Determine the (x, y) coordinate at the center of the cell enclosing the given text.  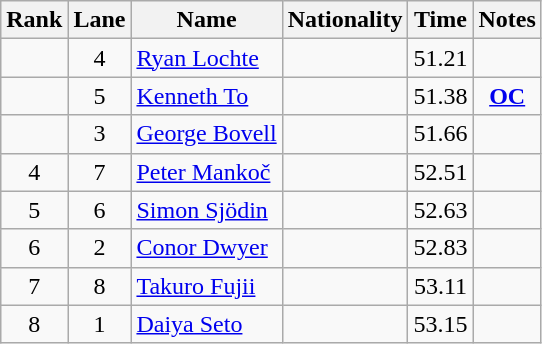
52.83 (440, 248)
53.11 (440, 286)
3 (100, 134)
Peter Mankoč (206, 172)
52.63 (440, 210)
Time (440, 20)
Notes (507, 20)
Ryan Lochte (206, 58)
51.38 (440, 96)
Daiya Seto (206, 324)
53.15 (440, 324)
George Bovell (206, 134)
OC (507, 96)
Rank (34, 20)
52.51 (440, 172)
Lane (100, 20)
51.21 (440, 58)
51.66 (440, 134)
Name (206, 20)
Conor Dwyer (206, 248)
1 (100, 324)
Nationality (345, 20)
Kenneth To (206, 96)
Takuro Fujii (206, 286)
Simon Sjödin (206, 210)
2 (100, 248)
